For the text-containing cell, return its midpoint in [x, y] coordinate format. 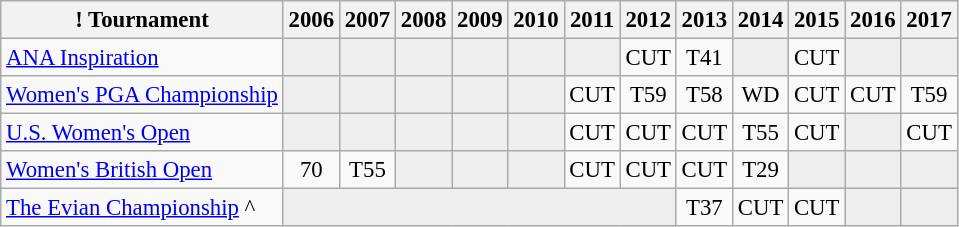
2009 [480, 20]
T41 [704, 58]
T58 [704, 95]
T37 [704, 208]
2007 [367, 20]
2012 [648, 20]
ANA Inspiration [142, 58]
WD [760, 95]
2010 [536, 20]
2015 [817, 20]
2011 [592, 20]
2017 [929, 20]
2013 [704, 20]
2014 [760, 20]
Women's British Open [142, 170]
U.S. Women's Open [142, 133]
2006 [311, 20]
2016 [873, 20]
The Evian Championship ^ [142, 208]
2008 [424, 20]
! Tournament [142, 20]
Women's PGA Championship [142, 95]
T29 [760, 170]
70 [311, 170]
